Scan for the cell matching the given text and deliver its (x, y) coordinate at center. 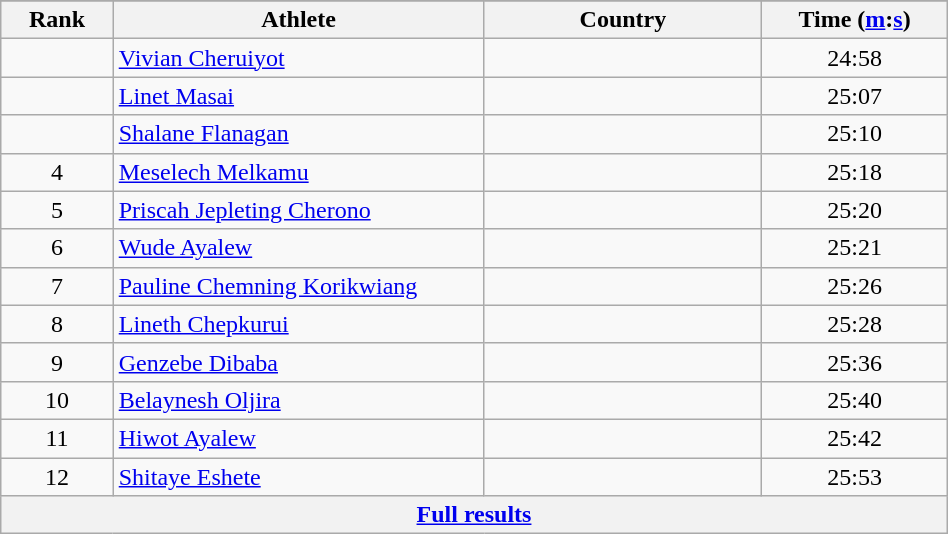
Shitaye Eshete (298, 477)
25:42 (854, 438)
25:53 (854, 477)
Full results (474, 515)
Lineth Chepkurui (298, 324)
9 (57, 362)
8 (57, 324)
Athlete (298, 20)
Genzebe Dibaba (298, 362)
Linet Masai (298, 96)
Shalane Flanagan (298, 134)
25:18 (854, 172)
Belaynesh Oljira (298, 400)
5 (57, 210)
6 (57, 248)
7 (57, 286)
4 (57, 172)
Rank (57, 20)
Priscah Jepleting Cherono (298, 210)
10 (57, 400)
12 (57, 477)
25:36 (854, 362)
25:10 (854, 134)
Time (m:s) (854, 20)
Meselech Melkamu (298, 172)
25:07 (854, 96)
25:40 (854, 400)
Country (623, 20)
Vivian Cheruiyot (298, 58)
25:26 (854, 286)
25:28 (854, 324)
11 (57, 438)
25:21 (854, 248)
24:58 (854, 58)
Hiwot Ayalew (298, 438)
Pauline Chemning Korikwiang (298, 286)
25:20 (854, 210)
Wude Ayalew (298, 248)
